Identify which cell holds the provided text, then report its (x, y) central coordinate. 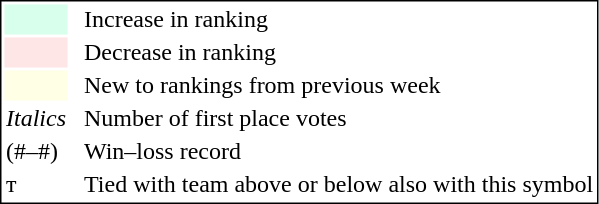
Italics (36, 119)
Decrease in ranking (338, 53)
(#–#) (36, 151)
Tied with team above or below also with this symbol (338, 185)
New to rankings from previous week (338, 85)
Number of first place votes (338, 119)
Win–loss record (338, 151)
т (36, 185)
Increase in ranking (338, 19)
